Identify which cell holds the provided text, then report its [x, y] central coordinate. 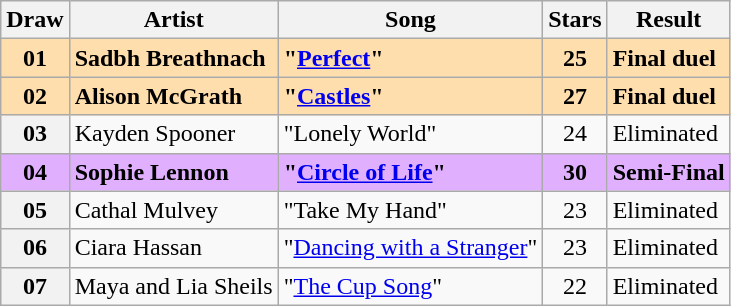
"Dancing with a Stranger" [410, 248]
02 [35, 96]
"The Cup Song" [410, 286]
27 [575, 96]
"Lonely World" [410, 134]
22 [575, 286]
Semi-Final [668, 172]
Sadbh Breathnach [174, 58]
Result [668, 20]
07 [35, 286]
Draw [35, 20]
"Castles" [410, 96]
"Perfect" [410, 58]
Maya and Lia Sheils [174, 286]
Stars [575, 20]
03 [35, 134]
Song [410, 20]
Artist [174, 20]
Ciara Hassan [174, 248]
04 [35, 172]
Kayden Spooner [174, 134]
01 [35, 58]
05 [35, 210]
"Take My Hand" [410, 210]
"Circle of Life" [410, 172]
06 [35, 248]
Sophie Lennon [174, 172]
Cathal Mulvey [174, 210]
24 [575, 134]
30 [575, 172]
25 [575, 58]
Alison McGrath [174, 96]
